Capture the cell that displays the provided text and extract its [x, y] central coordinate. 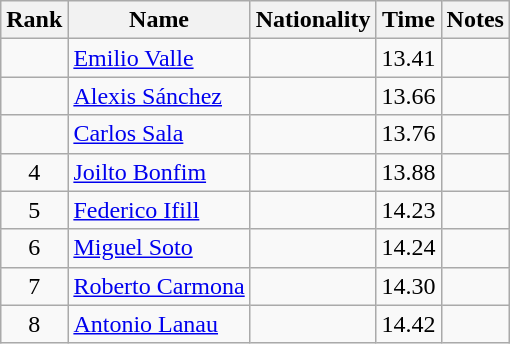
8 [34, 324]
Joilto Bonfim [159, 172]
13.66 [408, 96]
Emilio Valle [159, 58]
Roberto Carmona [159, 286]
6 [34, 248]
13.88 [408, 172]
14.24 [408, 248]
Miguel Soto [159, 248]
4 [34, 172]
Antonio Lanau [159, 324]
Alexis Sánchez [159, 96]
5 [34, 210]
14.23 [408, 210]
Nationality [313, 20]
14.42 [408, 324]
Name [159, 20]
7 [34, 286]
Federico Ifill [159, 210]
14.30 [408, 286]
Rank [34, 20]
13.76 [408, 134]
Carlos Sala [159, 134]
13.41 [408, 58]
Notes [475, 20]
Time [408, 20]
